Return the (X, Y) coordinate for the center point of the cell that contains the specified text.  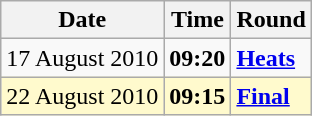
09:15 (198, 96)
Heats (271, 58)
Round (271, 20)
09:20 (198, 58)
Time (198, 20)
Final (271, 96)
Date (82, 20)
17 August 2010 (82, 58)
22 August 2010 (82, 96)
